Return the (X, Y) coordinate for the center point of the cell that contains the specified text.  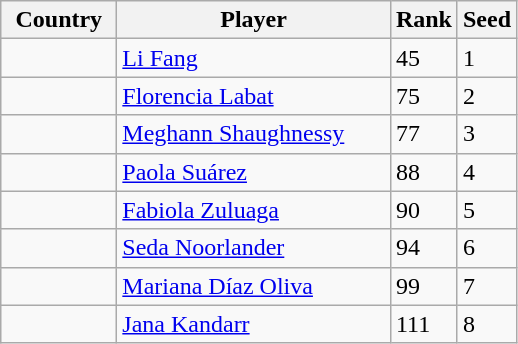
99 (424, 286)
Player (254, 20)
7 (486, 286)
Seed (486, 20)
90 (424, 210)
Mariana Díaz Oliva (254, 286)
6 (486, 248)
94 (424, 248)
111 (424, 324)
Country (59, 20)
Rank (424, 20)
75 (424, 96)
Li Fang (254, 58)
88 (424, 172)
8 (486, 324)
Jana Kandarr (254, 324)
45 (424, 58)
77 (424, 134)
Fabiola Zuluaga (254, 210)
2 (486, 96)
Meghann Shaughnessy (254, 134)
3 (486, 134)
1 (486, 58)
Paola Suárez (254, 172)
5 (486, 210)
Florencia Labat (254, 96)
Seda Noorlander (254, 248)
4 (486, 172)
